Determine the (X, Y) coordinate at the center of the cell enclosing the given text.  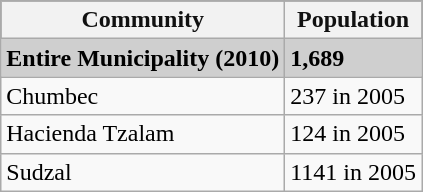
Entire Municipality (2010) (143, 58)
237 in 2005 (354, 96)
1,689 (354, 58)
1141 in 2005 (354, 172)
Chumbec (143, 96)
Hacienda Tzalam (143, 134)
Sudzal (143, 172)
124 in 2005 (354, 134)
Community (143, 20)
Population (354, 20)
